Detect which cell encompasses the target text, then output its (X, Y) center coordinate. 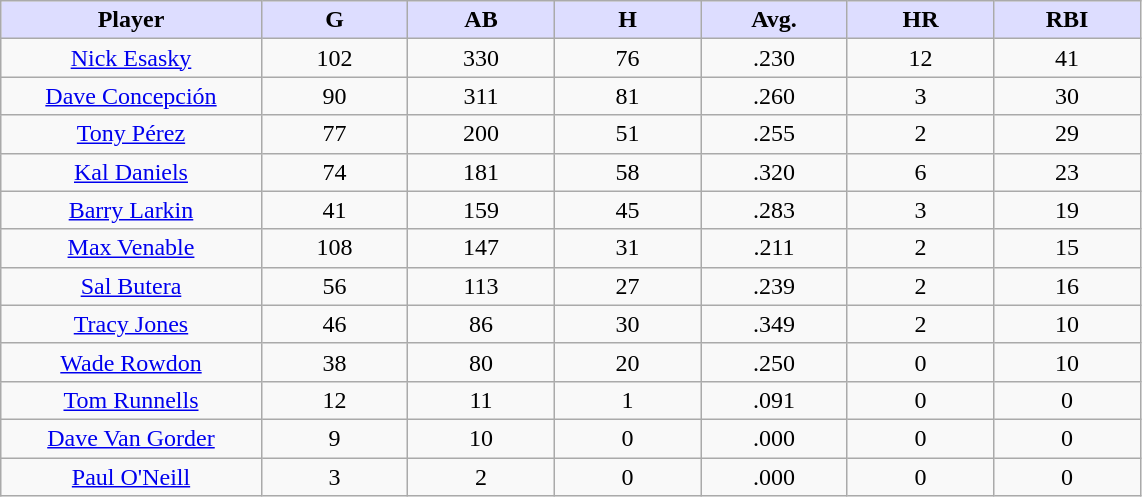
15 (1068, 248)
Dave Van Gorder (131, 438)
77 (334, 134)
147 (482, 248)
Sal Butera (131, 286)
330 (482, 58)
51 (628, 134)
23 (1068, 172)
90 (334, 96)
HR (920, 20)
86 (482, 324)
159 (482, 210)
H (628, 20)
102 (334, 58)
108 (334, 248)
Kal Daniels (131, 172)
11 (482, 400)
6 (920, 172)
Player (131, 20)
27 (628, 286)
58 (628, 172)
19 (1068, 210)
RBI (1068, 20)
80 (482, 362)
Tom Runnells (131, 400)
.250 (774, 362)
.349 (774, 324)
Avg. (774, 20)
Paul O'Neill (131, 477)
Nick Esasky (131, 58)
.283 (774, 210)
46 (334, 324)
81 (628, 96)
.255 (774, 134)
29 (1068, 134)
1 (628, 400)
.230 (774, 58)
Dave Concepción (131, 96)
200 (482, 134)
45 (628, 210)
56 (334, 286)
16 (1068, 286)
Wade Rowdon (131, 362)
20 (628, 362)
Tony Pérez (131, 134)
181 (482, 172)
.211 (774, 248)
76 (628, 58)
Max Venable (131, 248)
9 (334, 438)
Barry Larkin (131, 210)
AB (482, 20)
.320 (774, 172)
113 (482, 286)
74 (334, 172)
Tracy Jones (131, 324)
311 (482, 96)
.091 (774, 400)
.260 (774, 96)
G (334, 20)
38 (334, 362)
.239 (774, 286)
31 (628, 248)
